Provide the [X, Y] coordinate of the cell's center where the given text is located.  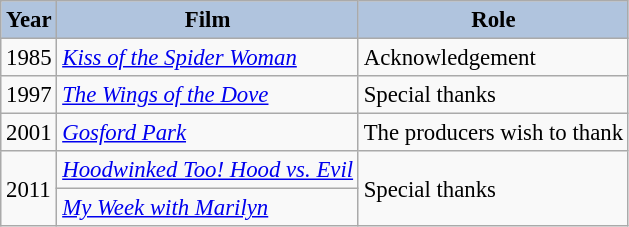
My Week with Marilyn [208, 208]
Gosford Park [208, 133]
1985 [29, 58]
Year [29, 20]
2001 [29, 133]
Film [208, 20]
Kiss of the Spider Woman [208, 58]
The producers wish to thank [493, 133]
The Wings of the Dove [208, 95]
Acknowledgement [493, 58]
Role [493, 20]
1997 [29, 95]
2011 [29, 188]
Hoodwinked Too! Hood vs. Evil [208, 170]
